Return the (x, y) coordinate for the center point of the cell that contains the specified text.  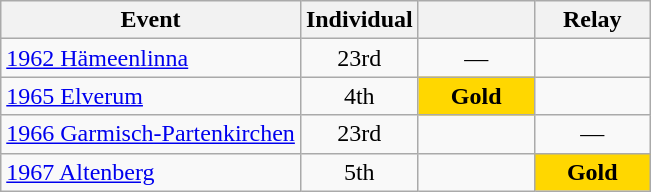
4th (359, 96)
1966 Garmisch-Partenkirchen (151, 134)
Relay (592, 20)
Event (151, 20)
5th (359, 172)
1967 Altenberg (151, 172)
Individual (359, 20)
1965 Elverum (151, 96)
1962 Hämeenlinna (151, 58)
